Output the (X, Y) coordinate of the center of the cell containing the given text.  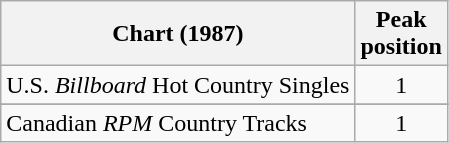
Chart (1987) (178, 34)
U.S. Billboard Hot Country Singles (178, 85)
Canadian RPM Country Tracks (178, 123)
Peakposition (401, 34)
